Return [x, y] of the center of cell containing provided text 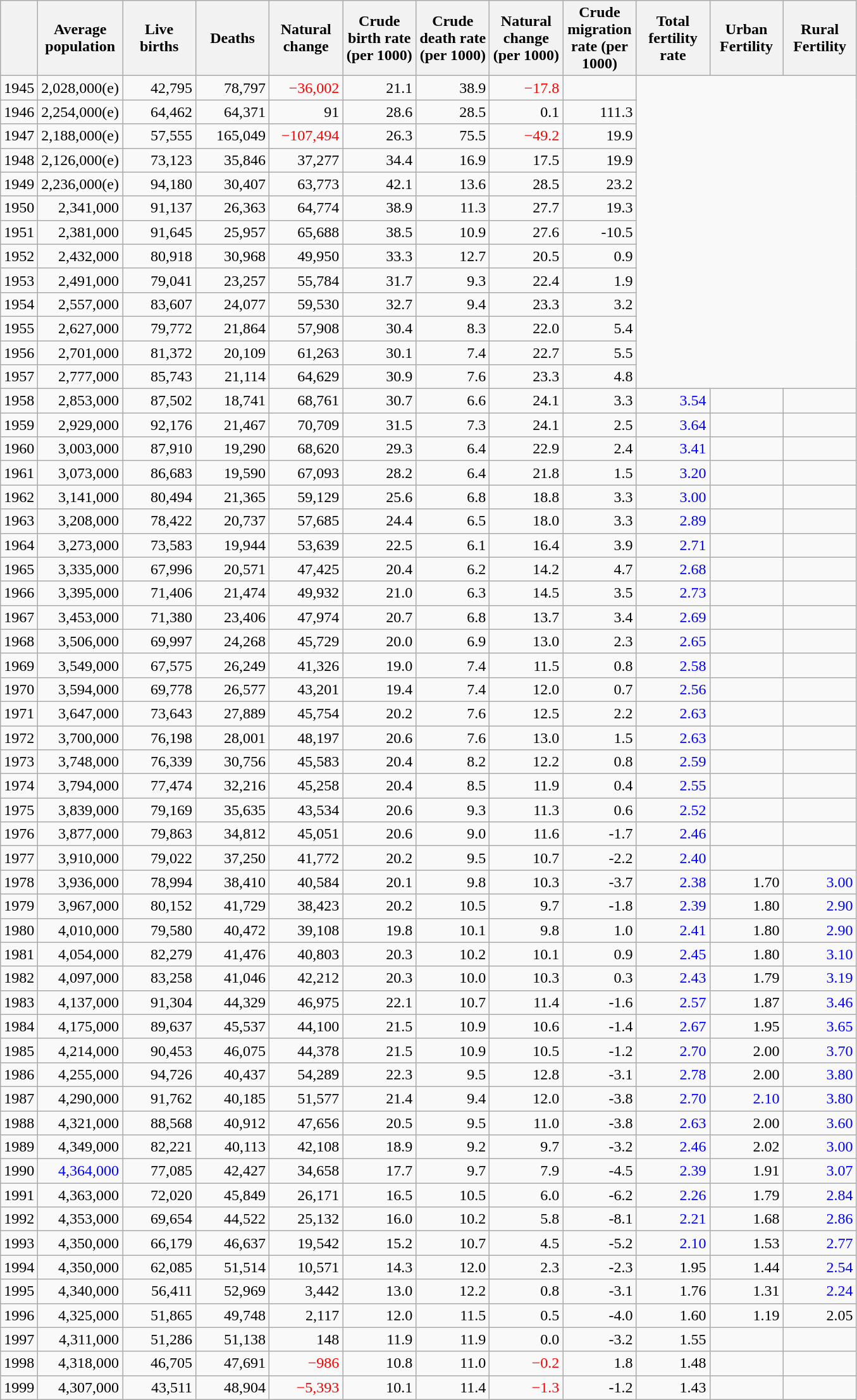
46,637 [233, 1243]
1996 [19, 1315]
20.7 [379, 617]
2,491,000 [80, 280]
62,085 [159, 1267]
1976 [19, 834]
69,654 [159, 1219]
34,658 [306, 1171]
49,932 [306, 593]
−36,002 [306, 88]
1947 [19, 136]
2.59 [673, 762]
−17.8 [526, 88]
−107,494 [306, 136]
1.68 [746, 1219]
3,910,000 [80, 858]
Rural Fertility [820, 38]
6.0 [526, 1195]
22.7 [526, 352]
22.9 [526, 449]
82,221 [159, 1147]
2.89 [673, 521]
18.8 [526, 497]
2.77 [820, 1243]
45,583 [306, 762]
47,656 [306, 1122]
2.57 [673, 1002]
2.02 [746, 1147]
90,453 [159, 1050]
79,863 [159, 834]
69,778 [159, 689]
1987 [19, 1098]
2.56 [673, 689]
20,109 [233, 352]
25,132 [306, 1219]
94,180 [159, 184]
47,691 [233, 1363]
30.4 [379, 328]
1974 [19, 786]
44,100 [306, 1026]
42,108 [306, 1147]
1.43 [673, 1387]
−986 [306, 1363]
44,522 [233, 1219]
40,584 [306, 882]
2.84 [820, 1195]
3,273,000 [80, 545]
1969 [19, 665]
1954 [19, 304]
48,904 [233, 1387]
2.52 [673, 810]
1955 [19, 328]
23.2 [600, 184]
40,912 [233, 1122]
21.1 [379, 88]
4,364,000 [80, 1171]
68,761 [306, 401]
3.20 [673, 473]
3.5 [600, 593]
3,335,000 [80, 569]
4,137,000 [80, 1002]
51,138 [233, 1339]
78,994 [159, 882]
39,108 [306, 930]
12.7 [453, 256]
86,683 [159, 473]
1984 [19, 1026]
2,117 [306, 1315]
1998 [19, 1363]
3,594,000 [80, 689]
15.2 [379, 1243]
-1.6 [600, 1002]
1.8 [600, 1363]
1957 [19, 377]
2.55 [673, 786]
47,425 [306, 569]
3,794,000 [80, 786]
3.4 [600, 617]
22.4 [526, 280]
-1.8 [600, 906]
85,743 [159, 377]
64,629 [306, 377]
19,290 [233, 449]
17.7 [379, 1171]
1.48 [673, 1363]
40,437 [233, 1074]
2.05 [820, 1315]
73,123 [159, 160]
91 [306, 112]
10.8 [379, 1363]
45,754 [306, 713]
20.1 [379, 882]
6.3 [453, 593]
1.31 [746, 1291]
28,001 [233, 738]
20.0 [379, 641]
0.5 [526, 1315]
71,380 [159, 617]
4,321,000 [80, 1122]
6.1 [453, 545]
64,774 [306, 208]
19.0 [379, 665]
1945 [19, 88]
Urban Fertility [746, 38]
4,054,000 [80, 954]
2,777,000 [80, 377]
−1.3 [526, 1387]
70,709 [306, 425]
51,865 [159, 1315]
4,349,000 [80, 1147]
14.5 [526, 593]
2.40 [673, 858]
1.53 [746, 1243]
49,748 [233, 1315]
19.4 [379, 689]
2,341,000 [80, 208]
19.3 [600, 208]
3.60 [820, 1122]
30.9 [379, 377]
77,474 [159, 786]
1948 [19, 160]
75.5 [453, 136]
22.5 [379, 545]
87,910 [159, 449]
1972 [19, 738]
19.8 [379, 930]
1.60 [673, 1315]
5.5 [600, 352]
22.3 [379, 1074]
47,974 [306, 617]
1967 [19, 617]
18.0 [526, 521]
Average population [80, 38]
3,453,000 [80, 617]
4,311,000 [80, 1339]
1994 [19, 1267]
2.2 [600, 713]
2.38 [673, 882]
1959 [19, 425]
31.5 [379, 425]
Natural change (per 1000) [526, 38]
42,795 [159, 88]
57,685 [306, 521]
4,353,000 [80, 1219]
27,889 [233, 713]
1962 [19, 497]
83,607 [159, 304]
21,474 [233, 593]
6.5 [453, 521]
43,534 [306, 810]
18,741 [233, 401]
3.64 [673, 425]
45,729 [306, 641]
16.4 [526, 545]
Deaths [233, 38]
25,957 [233, 232]
0.6 [600, 810]
94,726 [159, 1074]
2.43 [673, 978]
3.65 [820, 1026]
73,583 [159, 545]
80,494 [159, 497]
81,372 [159, 352]
21,864 [233, 328]
26,171 [306, 1195]
12.8 [526, 1074]
Crude death rate (per 1000) [453, 38]
1.87 [746, 1002]
73,643 [159, 713]
66,179 [159, 1243]
1983 [19, 1002]
59,129 [306, 497]
1.55 [673, 1339]
-2.3 [600, 1267]
3,877,000 [80, 834]
45,537 [233, 1026]
4.8 [600, 377]
Crude migration rate (per 1000) [600, 38]
30,756 [233, 762]
11.6 [526, 834]
1995 [19, 1291]
20,737 [233, 521]
3,208,000 [80, 521]
34,812 [233, 834]
4.5 [526, 1243]
41,476 [233, 954]
2,254,000(e) [80, 112]
1992 [19, 1219]
4,340,000 [80, 1291]
67,996 [159, 569]
21,114 [233, 377]
3,700,000 [80, 738]
0.0 [526, 1339]
1.70 [746, 882]
91,137 [159, 208]
67,575 [159, 665]
3.54 [673, 401]
3,442 [306, 1291]
8.2 [453, 762]
16.5 [379, 1195]
3,003,000 [80, 449]
2,853,000 [80, 401]
9.0 [453, 834]
2,236,000(e) [80, 184]
-6.2 [600, 1195]
56,411 [159, 1291]
28.6 [379, 112]
19,590 [233, 473]
5.4 [600, 328]
14.3 [379, 1267]
38,423 [306, 906]
40,803 [306, 954]
2.41 [673, 930]
4,318,000 [80, 1363]
55,784 [306, 280]
2,929,000 [80, 425]
76,198 [159, 738]
41,046 [233, 978]
1952 [19, 256]
6.6 [453, 401]
57,555 [159, 136]
64,462 [159, 112]
23,257 [233, 280]
1973 [19, 762]
7.9 [526, 1171]
3.2 [600, 304]
4,307,000 [80, 1387]
4,175,000 [80, 1026]
10.0 [453, 978]
2,381,000 [80, 232]
51,514 [233, 1267]
1982 [19, 978]
3.46 [820, 1002]
54,289 [306, 1074]
1988 [19, 1122]
4,290,000 [80, 1098]
65,688 [306, 232]
Live births [159, 38]
22.0 [526, 328]
1966 [19, 593]
1986 [19, 1074]
18.9 [379, 1147]
4,214,000 [80, 1050]
3.19 [820, 978]
-2.2 [600, 858]
1960 [19, 449]
2.58 [673, 665]
148 [306, 1339]
16.9 [453, 160]
59,530 [306, 304]
30.1 [379, 352]
-4.5 [600, 1171]
3,141,000 [80, 497]
67,093 [306, 473]
40,185 [233, 1098]
2.65 [673, 641]
−49.2 [526, 136]
2.71 [673, 545]
1977 [19, 858]
21,467 [233, 425]
2,028,000(e) [80, 88]
-1.4 [600, 1026]
26,249 [233, 665]
91,304 [159, 1002]
1985 [19, 1050]
2.21 [673, 1219]
Crude birth rate (per 1000) [379, 38]
24,077 [233, 304]
2,627,000 [80, 328]
Total fertility rate [673, 38]
−0.2 [526, 1363]
26,363 [233, 208]
45,051 [306, 834]
2.26 [673, 1195]
2.86 [820, 1219]
41,772 [306, 858]
3,073,000 [80, 473]
40,472 [233, 930]
8.3 [453, 328]
68,620 [306, 449]
-4.0 [600, 1315]
1956 [19, 352]
1964 [19, 545]
1965 [19, 569]
1.9 [600, 280]
79,772 [159, 328]
1.76 [673, 1291]
42,212 [306, 978]
37,277 [306, 160]
1950 [19, 208]
27.6 [526, 232]
51,577 [306, 1098]
1961 [19, 473]
1990 [19, 1171]
2,126,000(e) [80, 160]
45,849 [233, 1195]
78,422 [159, 521]
44,378 [306, 1050]
87,502 [159, 401]
-3.7 [600, 882]
79,580 [159, 930]
1981 [19, 954]
42.1 [379, 184]
89,637 [159, 1026]
4,325,000 [80, 1315]
32.7 [379, 304]
1.0 [600, 930]
26.3 [379, 136]
1953 [19, 280]
21,365 [233, 497]
38,410 [233, 882]
1997 [19, 1339]
2.69 [673, 617]
3,549,000 [80, 665]
53,639 [306, 545]
12.5 [526, 713]
-10.5 [600, 232]
6.9 [453, 641]
5.8 [526, 1219]
24,268 [233, 641]
1979 [19, 906]
20,571 [233, 569]
10,571 [306, 1267]
2.78 [673, 1074]
2,188,000(e) [80, 136]
88,568 [159, 1122]
19,542 [306, 1243]
1.91 [746, 1171]
48,197 [306, 738]
31.7 [379, 280]
111.3 [600, 112]
-8.1 [600, 1219]
72,020 [159, 1195]
4,097,000 [80, 978]
57,908 [306, 328]
79,022 [159, 858]
2,701,000 [80, 352]
35,846 [233, 160]
3.10 [820, 954]
0.1 [526, 112]
29.3 [379, 449]
37,250 [233, 858]
1963 [19, 521]
83,258 [159, 978]
3.41 [673, 449]
41,729 [233, 906]
49,950 [306, 256]
1999 [19, 1387]
3.9 [600, 545]
21.8 [526, 473]
4,010,000 [80, 930]
34.4 [379, 160]
1991 [19, 1195]
6.2 [453, 569]
27.7 [526, 208]
0.7 [600, 689]
43,201 [306, 689]
1946 [19, 112]
−5,393 [306, 1387]
46,975 [306, 1002]
79,041 [159, 280]
9.2 [453, 1147]
71,406 [159, 593]
46,705 [159, 1363]
1968 [19, 641]
1993 [19, 1243]
3.07 [820, 1171]
0.3 [600, 978]
21.0 [379, 593]
91,762 [159, 1098]
2.5 [600, 425]
7.3 [453, 425]
4,255,000 [80, 1074]
1980 [19, 930]
32,216 [233, 786]
43,511 [159, 1387]
2,557,000 [80, 304]
13.7 [526, 617]
30.7 [379, 401]
2.45 [673, 954]
1970 [19, 689]
23,406 [233, 617]
2.67 [673, 1026]
3,748,000 [80, 762]
16.0 [379, 1219]
25.6 [379, 497]
1971 [19, 713]
22.1 [379, 1002]
1975 [19, 810]
13.6 [453, 184]
2.4 [600, 449]
1958 [19, 401]
2.73 [673, 593]
76,339 [159, 762]
3,647,000 [80, 713]
26,577 [233, 689]
61,263 [306, 352]
14.2 [526, 569]
35,635 [233, 810]
-1.7 [600, 834]
3,506,000 [80, 641]
8.5 [453, 786]
40,113 [233, 1147]
10.6 [526, 1026]
3,967,000 [80, 906]
2.24 [820, 1291]
38.5 [379, 232]
1989 [19, 1147]
1949 [19, 184]
80,152 [159, 906]
44,329 [233, 1002]
41,326 [306, 665]
30,407 [233, 184]
69,997 [159, 641]
24.4 [379, 521]
46,075 [233, 1050]
51,286 [159, 1339]
82,279 [159, 954]
165,049 [233, 136]
42,427 [233, 1171]
3.70 [820, 1050]
63,773 [306, 184]
17.5 [526, 160]
64,371 [233, 112]
Natural change [306, 38]
1978 [19, 882]
91,645 [159, 232]
19,944 [233, 545]
3,395,000 [80, 593]
78,797 [233, 88]
92,176 [159, 425]
80,918 [159, 256]
33.3 [379, 256]
1.44 [746, 1267]
4.7 [600, 569]
-5.2 [600, 1243]
1951 [19, 232]
3,936,000 [80, 882]
21.4 [379, 1098]
77,085 [159, 1171]
4,363,000 [80, 1195]
30,968 [233, 256]
0.4 [600, 786]
3,839,000 [80, 810]
2.54 [820, 1267]
2,432,000 [80, 256]
79,169 [159, 810]
1.19 [746, 1315]
45,258 [306, 786]
52,969 [233, 1291]
2.68 [673, 569]
28.2 [379, 473]
